Return [X, Y] of the center of cell containing provided text 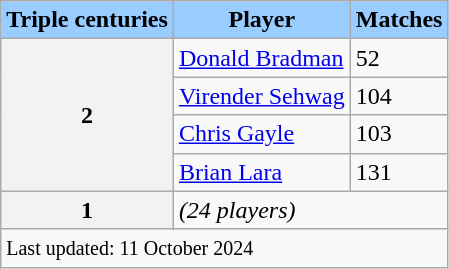
103 [399, 134]
Virender Sehwag [262, 96]
2 [88, 115]
Donald Bradman [262, 58]
131 [399, 172]
104 [399, 96]
Brian Lara [262, 172]
1 [88, 210]
Last updated: 11 October 2024 [224, 248]
52 [399, 58]
Chris Gayle [262, 134]
Player [262, 20]
Matches [399, 20]
(24 players) [310, 210]
Triple centuries [88, 20]
